Identify which cell holds the provided text, then report its (x, y) central coordinate. 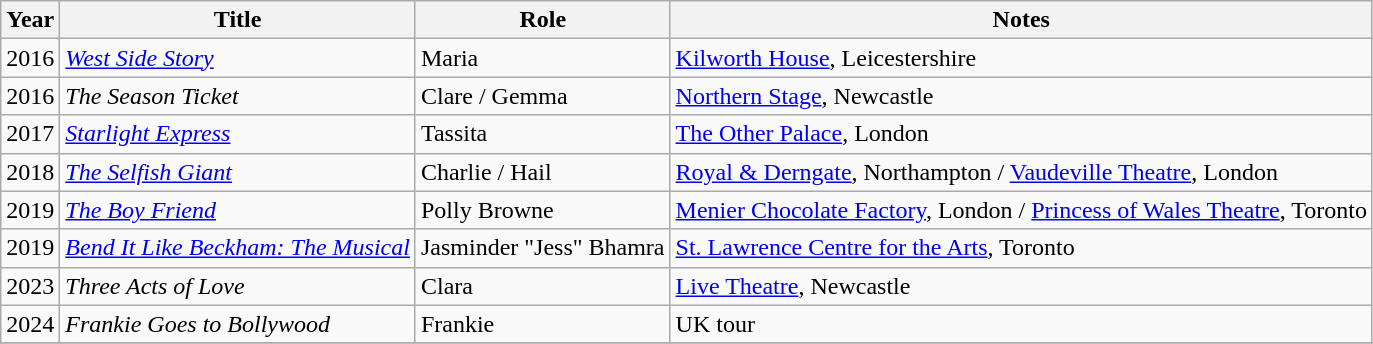
West Side Story (238, 58)
Year (30, 20)
Title (238, 20)
2023 (30, 286)
Royal & Derngate, Northampton / Vaudeville Theatre, London (1021, 172)
Jasminder "Jess" Bhamra (542, 248)
Kilworth House, Leicestershire (1021, 58)
Frankie Goes to Bollywood (238, 324)
Menier Chocolate Factory, London / Princess of Wales Theatre, Toronto (1021, 210)
Frankie (542, 324)
UK tour (1021, 324)
The Other Palace, London (1021, 134)
Starlight Express (238, 134)
Tassita (542, 134)
Three Acts of Love (238, 286)
Bend It Like Beckham: The Musical (238, 248)
Clare / Gemma (542, 96)
Maria (542, 58)
Clara (542, 286)
Polly Browne (542, 210)
2017 (30, 134)
St. Lawrence Centre for the Arts, Toronto (1021, 248)
The Boy Friend (238, 210)
Northern Stage, Newcastle (1021, 96)
Role (542, 20)
2018 (30, 172)
Charlie / Hail (542, 172)
The Selfish Giant (238, 172)
2024 (30, 324)
Notes (1021, 20)
Live Theatre, Newcastle (1021, 286)
The Season Ticket (238, 96)
